Locate the cell with the specified text and output its [X, Y] center coordinate. 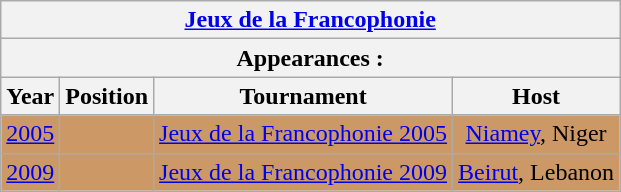
2005 [30, 134]
Year [30, 96]
2009 [30, 172]
Jeux de la Francophonie 2009 [304, 172]
Host [536, 96]
Jeux de la Francophonie [310, 20]
Position [107, 96]
Jeux de la Francophonie 2005 [304, 134]
Beirut, Lebanon [536, 172]
Niamey, Niger [536, 134]
Appearances : [310, 58]
Tournament [304, 96]
